Locate the cell with the specified text and output its [x, y] center coordinate. 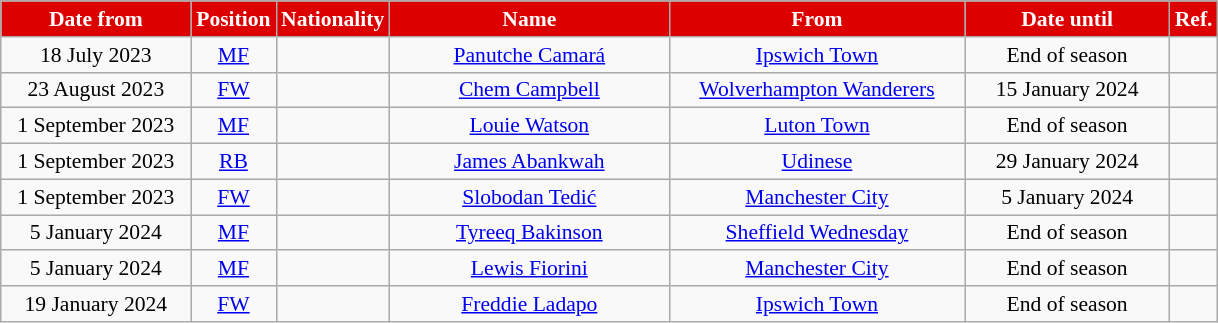
RB [234, 162]
29 January 2024 [1068, 162]
James Abankwah [529, 162]
Name [529, 19]
Luton Town [816, 126]
Position [234, 19]
23 August 2023 [96, 90]
Wolverhampton Wanderers [816, 90]
Date until [1068, 19]
Slobodan Tedić [529, 197]
From [816, 19]
Freddie Ladapo [529, 304]
Chem Campbell [529, 90]
15 January 2024 [1068, 90]
Panutche Camará [529, 55]
Nationality [332, 19]
18 July 2023 [96, 55]
Tyreeq Bakinson [529, 233]
Lewis Fiorini [529, 269]
Louie Watson [529, 126]
Date from [96, 19]
19 January 2024 [96, 304]
Ref. [1194, 19]
Udinese [816, 162]
Sheffield Wednesday [816, 233]
